From the cell containing the given text, extract its center point as [x, y] coordinate. 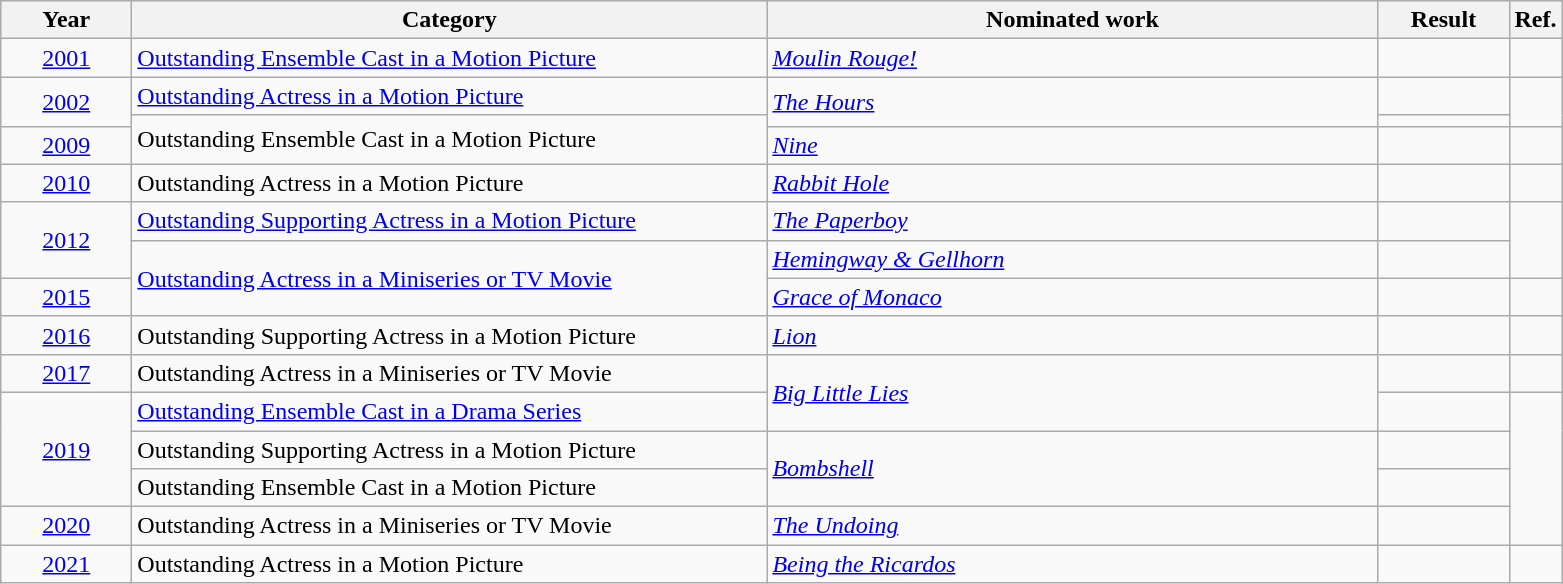
2012 [66, 240]
Big Little Lies [1072, 392]
2002 [66, 102]
2017 [66, 373]
The Paperboy [1072, 221]
2016 [66, 335]
2009 [66, 145]
2019 [66, 449]
Year [66, 20]
Nominated work [1072, 20]
2001 [66, 58]
Hemingway & Gellhorn [1072, 259]
Result [1444, 20]
Lion [1072, 335]
Ref. [1536, 20]
Nine [1072, 145]
Moulin Rouge! [1072, 58]
2015 [66, 297]
2021 [66, 564]
2020 [66, 526]
Category [450, 20]
The Hours [1072, 102]
Bombshell [1072, 468]
Grace of Monaco [1072, 297]
Outstanding Ensemble Cast in a Drama Series [450, 411]
2010 [66, 183]
Rabbit Hole [1072, 183]
The Undoing [1072, 526]
Being the Ricardos [1072, 564]
